Identify which cell holds the provided text, then report its (X, Y) central coordinate. 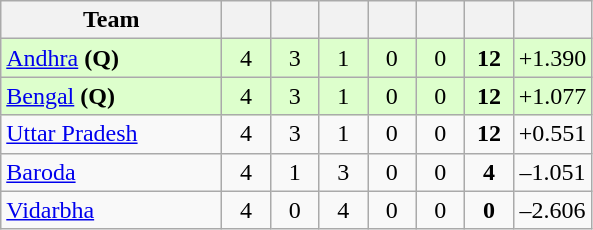
+0.551 (552, 134)
Andhra (Q) (112, 58)
Team (112, 20)
Vidarbha (112, 210)
Bengal (Q) (112, 96)
+1.390 (552, 58)
+1.077 (552, 96)
–2.606 (552, 210)
Uttar Pradesh (112, 134)
–1.051 (552, 172)
Baroda (112, 172)
